Return (X, Y) of the center of cell containing provided text 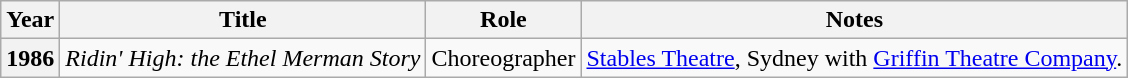
Year (30, 20)
Ridin' High: the Ethel Merman Story (243, 58)
Choreographer (504, 58)
Role (504, 20)
Title (243, 20)
Stables Theatre, Sydney with Griffin Theatre Company. (854, 58)
1986 (30, 58)
Notes (854, 20)
